Detect which cell encompasses the target text, then output its [x, y] center coordinate. 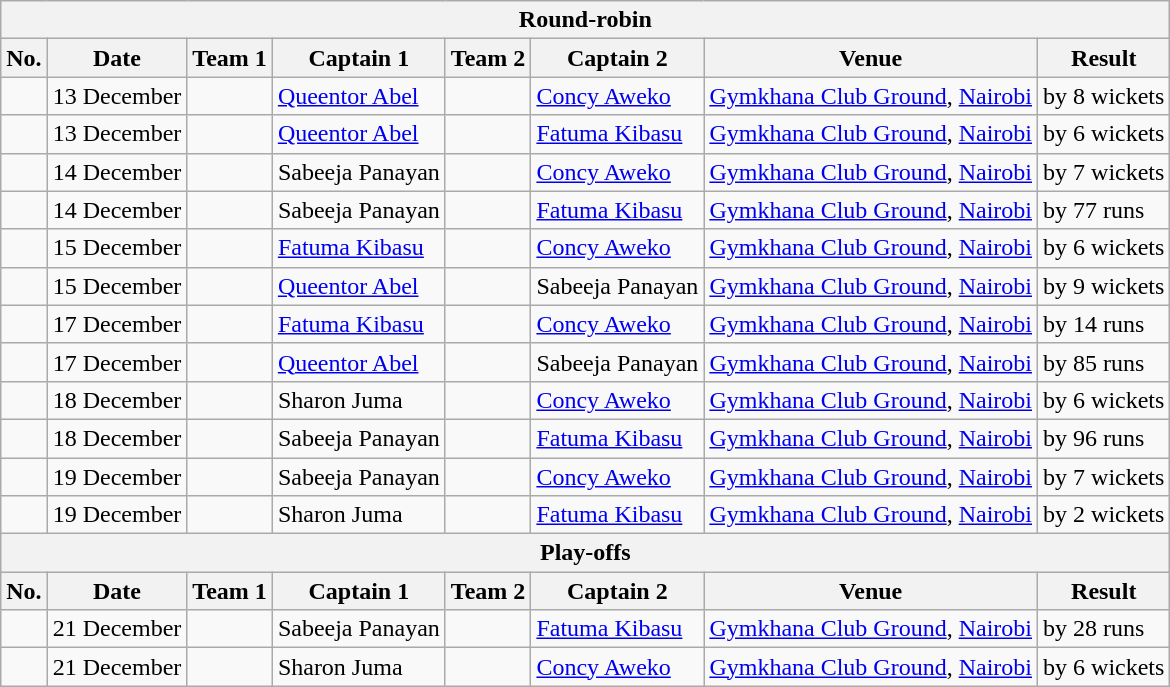
by 14 runs [1104, 324]
Play-offs [586, 553]
Round-robin [586, 20]
by 2 wickets [1104, 515]
by 77 runs [1104, 210]
by 8 wickets [1104, 96]
by 9 wickets [1104, 286]
by 96 runs [1104, 438]
by 28 runs [1104, 629]
by 85 runs [1104, 362]
